Identify which cell holds the provided text, then report its (x, y) central coordinate. 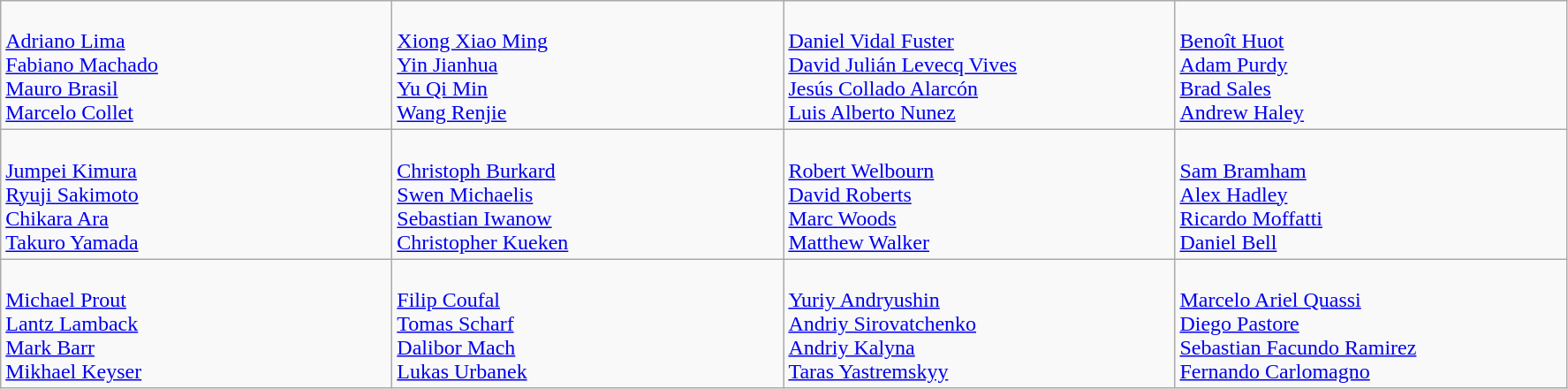
Filip CoufalTomas ScharfDalibor MachLukas Urbanek (588, 324)
Yuriy AndryushinAndriy SirovatchenkoAndriy KalynaTaras Yastremskyy (979, 324)
Daniel Vidal FusterDavid Julián Levecq VivesJesús Collado AlarcónLuis Alberto Nunez (979, 65)
Sam BramhamAlex HadleyRicardo MoffattiDaniel Bell (1371, 194)
Benoît HuotAdam PurdyBrad SalesAndrew Haley (1371, 65)
Christoph BurkardSwen MichaelisSebastian IwanowChristopher Kueken (588, 194)
Xiong Xiao MingYin JianhuaYu Qi MinWang Renjie (588, 65)
Jumpei KimuraRyuji SakimotoChikara AraTakuro Yamada (196, 194)
Marcelo Ariel QuassiDiego PastoreSebastian Facundo RamirezFernando Carlomagno (1371, 324)
Robert WelbournDavid RobertsMarc WoodsMatthew Walker (979, 194)
Michael ProutLantz LambackMark BarrMikhael Keyser (196, 324)
Adriano LimaFabiano MachadoMauro BrasilMarcelo Collet (196, 65)
